Scan for the cell matching the given text and deliver its [X, Y] coordinate at center. 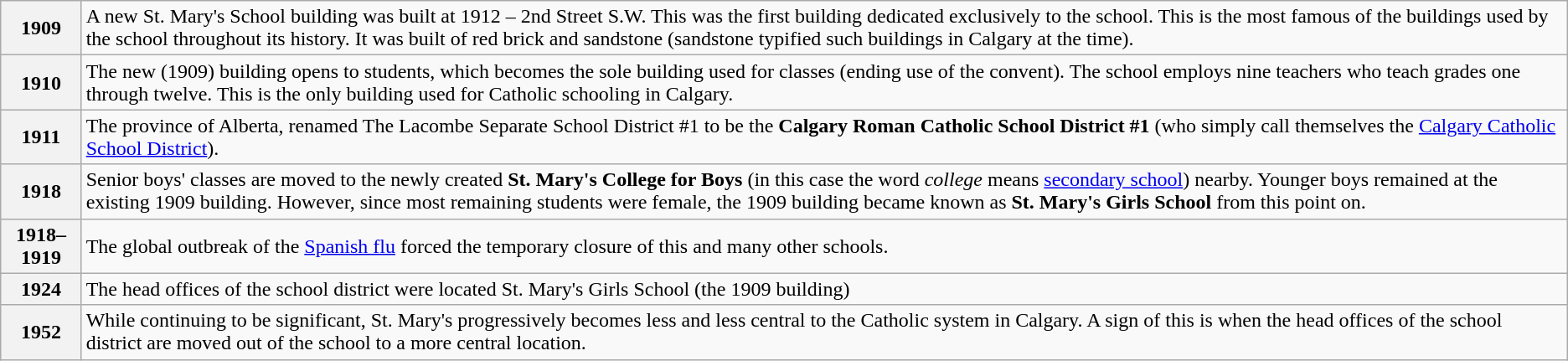
1910 [41, 82]
1924 [41, 289]
1918 [41, 191]
1918–1919 [41, 246]
1909 [41, 28]
1952 [41, 332]
The global outbreak of the Spanish flu forced the temporary closure of this and many other schools. [824, 246]
The head offices of the school district were located St. Mary's Girls School (the 1909 building) [824, 289]
1911 [41, 137]
